Scan for the cell matching the given text and deliver its (X, Y) coordinate at center. 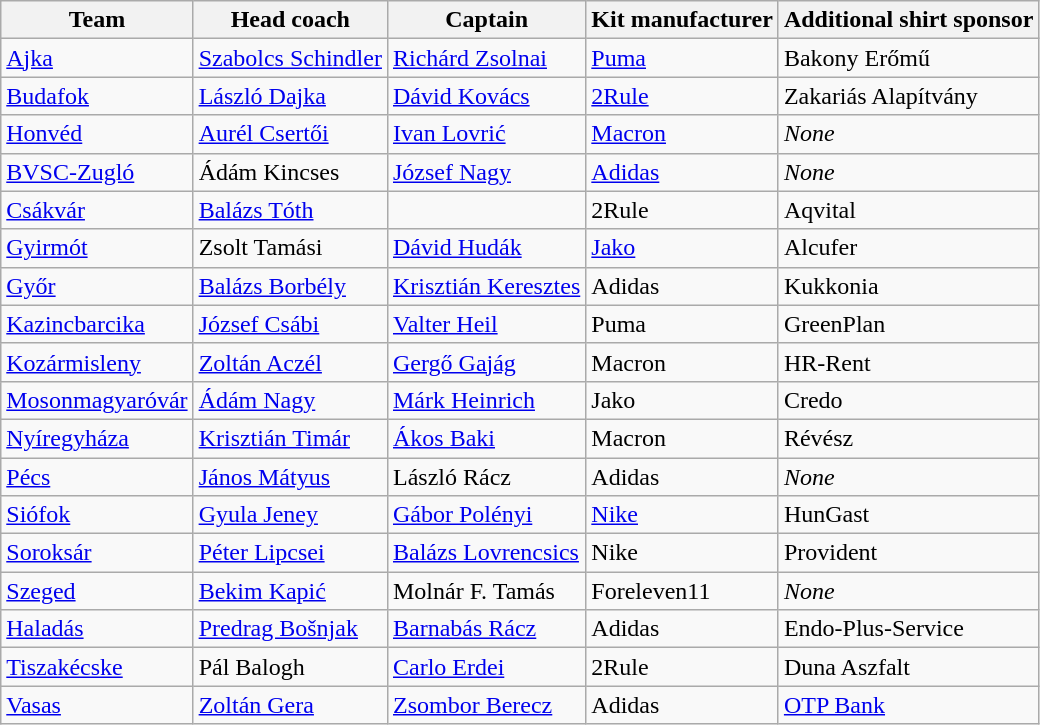
Endo-Plus-Service (908, 629)
Dávid Hudák (486, 248)
Győr (97, 286)
Balázs Borbély (290, 286)
Krisztián Keresztes (486, 286)
Captain (486, 20)
Predrag Bošnjak (290, 629)
Ádám Kincses (290, 172)
Soroksár (97, 553)
József Nagy (486, 172)
Zoltán Aczél (290, 362)
Molnár F. Tamás (486, 591)
Balázs Lovrencsics (486, 553)
Carlo Erdei (486, 667)
Balázs Tóth (290, 210)
Alcufer (908, 248)
Ajka (97, 58)
Aqvital (908, 210)
Ádám Nagy (290, 400)
Gyula Jeney (290, 515)
Mosonmagyaróvár (97, 400)
Márk Heinrich (486, 400)
Bakony Erőmű (908, 58)
Barnabás Rácz (486, 629)
Bekim Kapić (290, 591)
Kit manufacturer (682, 20)
Ákos Baki (486, 438)
József Csábi (290, 324)
Aurél Csertői (290, 134)
Gergő Gajág (486, 362)
János Mátyus (290, 477)
Kukkonia (908, 286)
Zsolt Tamási (290, 248)
László Rácz (486, 477)
Csákvár (97, 210)
Péter Lipcsei (290, 553)
Foreleven11 (682, 591)
Head coach (290, 20)
Szeged (97, 591)
OTP Bank (908, 705)
László Dajka (290, 96)
GreenPlan (908, 324)
Duna Aszfalt (908, 667)
HunGast (908, 515)
HR-Rent (908, 362)
Valter Heil (486, 324)
Siófok (97, 515)
Honvéd (97, 134)
Richárd Zsolnai (486, 58)
Zoltán Gera (290, 705)
Tiszakécske (97, 667)
Zakariás Alapítvány (908, 96)
Szabolcs Schindler (290, 58)
Vasas (97, 705)
Provident (908, 553)
Dávid Kovács (486, 96)
Krisztián Timár (290, 438)
Credo (908, 400)
Gábor Polényi (486, 515)
Additional shirt sponsor (908, 20)
Révész (908, 438)
Team (97, 20)
Zsombor Berecz (486, 705)
Haladás (97, 629)
Pál Balogh (290, 667)
Kozármisleny (97, 362)
Pécs (97, 477)
Budafok (97, 96)
Nyíregyháza (97, 438)
Kazincbarcika (97, 324)
Ivan Lovrić (486, 134)
Gyirmót (97, 248)
BVSC-Zugló (97, 172)
